Output the (x, y) coordinate of the center of the cell containing the given text.  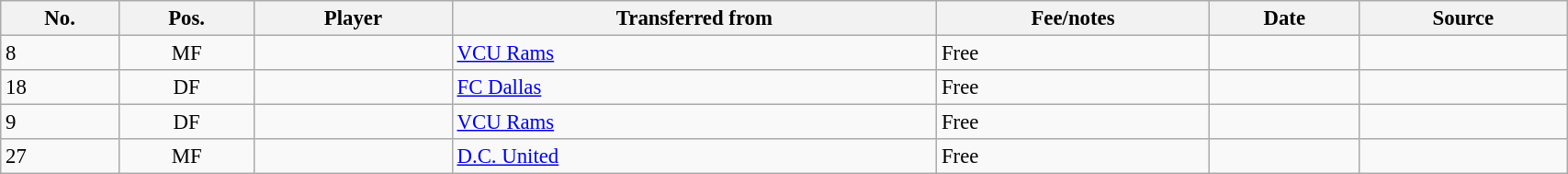
Date (1284, 18)
18 (61, 87)
Pos. (187, 18)
D.C. United (694, 157)
8 (61, 53)
FC Dallas (694, 87)
Player (353, 18)
Source (1462, 18)
9 (61, 122)
No. (61, 18)
27 (61, 157)
Transferred from (694, 18)
Fee/notes (1073, 18)
